Capture the cell that displays the provided text and extract its [X, Y] central coordinate. 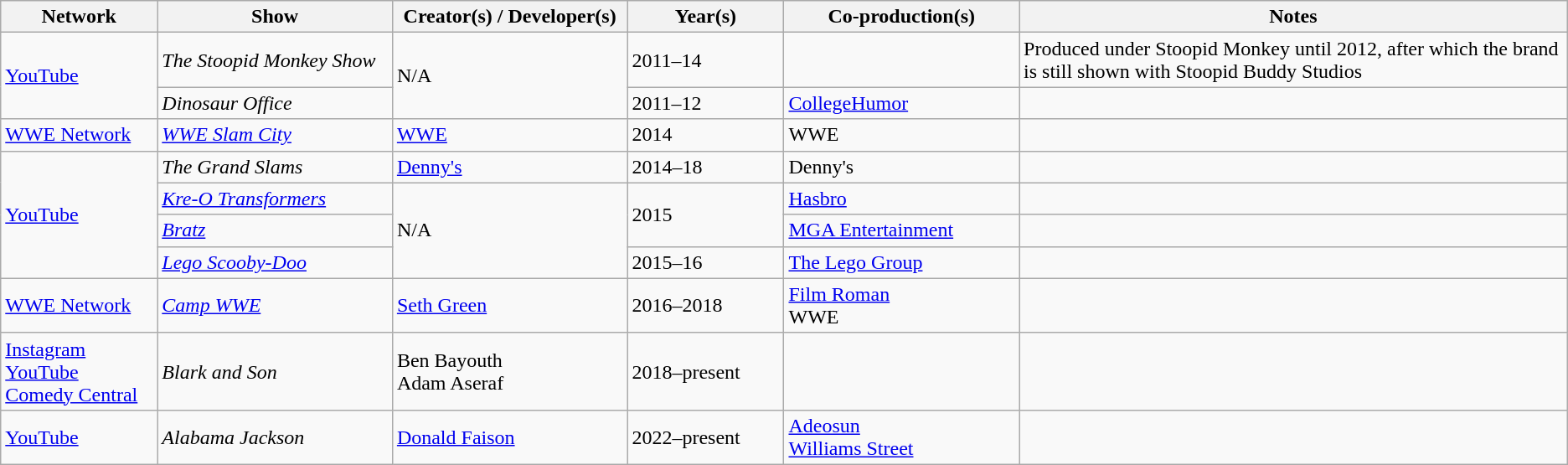
The Stoopid Monkey Show [275, 60]
WWE Slam City [275, 135]
InstagramYouTubeComedy Central [79, 371]
Dinosaur Office [275, 103]
The Grand Slams [275, 167]
2022–present [705, 437]
Creator(s) / Developer(s) [509, 17]
2016–2018 [705, 305]
Hasbro [901, 199]
2015 [705, 214]
Network [79, 17]
The Lego Group [901, 262]
2014–18 [705, 167]
Show [275, 17]
Ben BayouthAdam Aseraf [509, 371]
2011–14 [705, 60]
2015–16 [705, 262]
Lego Scooby-Doo [275, 262]
Year(s) [705, 17]
AdeosunWilliams Street [901, 437]
Blark and Son [275, 371]
Alabama Jackson [275, 437]
Kre-O Transformers [275, 199]
2011–12 [705, 103]
Seth Green [509, 305]
Bratz [275, 230]
Camp WWE [275, 305]
2014 [705, 135]
CollegeHumor [901, 103]
Film RomanWWE [901, 305]
Produced under Stoopid Monkey until 2012, after which the brand is still shown with Stoopid Buddy Studios [1293, 60]
2018–present [705, 371]
Donald Faison [509, 437]
MGA Entertainment [901, 230]
Co-production(s) [901, 17]
Notes [1293, 17]
